Identify which cell holds the provided text, then report its (X, Y) central coordinate. 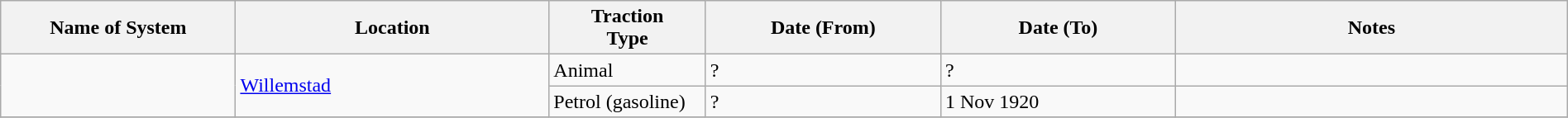
Date (From) (823, 28)
TractionType (627, 28)
Name of System (118, 28)
Willemstad (392, 86)
1 Nov 1920 (1058, 101)
Location (392, 28)
Animal (627, 70)
Notes (1372, 28)
Petrol (gasoline) (627, 101)
Date (To) (1058, 28)
